Detect which cell encompasses the target text, then output its (x, y) center coordinate. 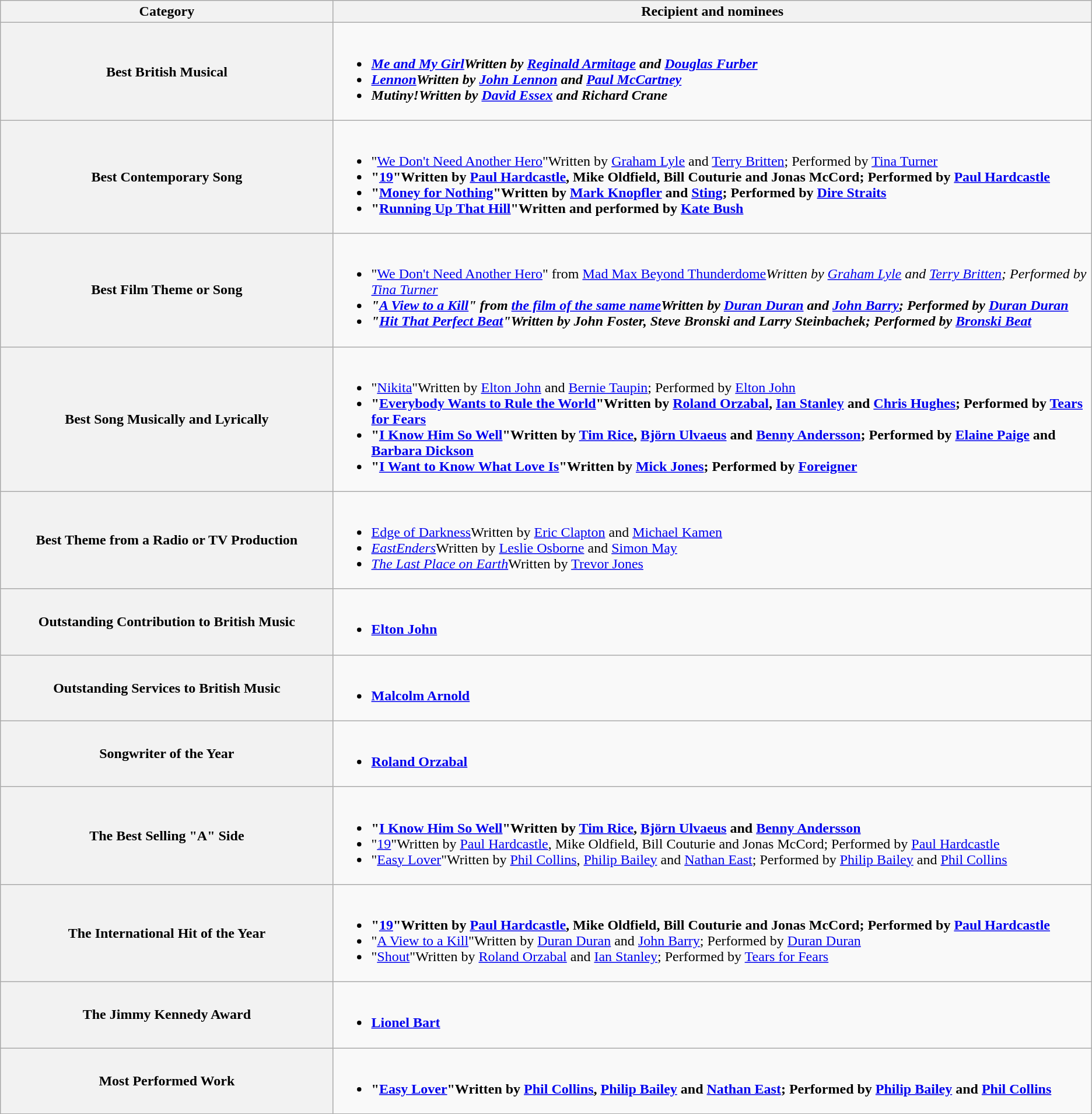
Elton John (712, 622)
Roland Orzabal (712, 754)
Best Contemporary Song (167, 177)
Outstanding Contribution to British Music (167, 622)
Best Film Theme or Song (167, 290)
Category (167, 12)
The Jimmy Kennedy Award (167, 1014)
The Best Selling "A" Side (167, 836)
Best Theme from a Radio or TV Production (167, 540)
The International Hit of the Year (167, 933)
Songwriter of the Year (167, 754)
Recipient and nominees (712, 12)
Lionel Bart (712, 1014)
Outstanding Services to British Music (167, 687)
Best British Musical (167, 71)
Most Performed Work (167, 1081)
"Easy Lover"Written by Phil Collins, Philip Bailey and Nathan East; Performed by Philip Bailey and Phil Collins (712, 1081)
Best Song Musically and Lyrically (167, 419)
Malcolm Arnold (712, 687)
